Output the (X, Y) coordinate of the center of the cell containing the given text.  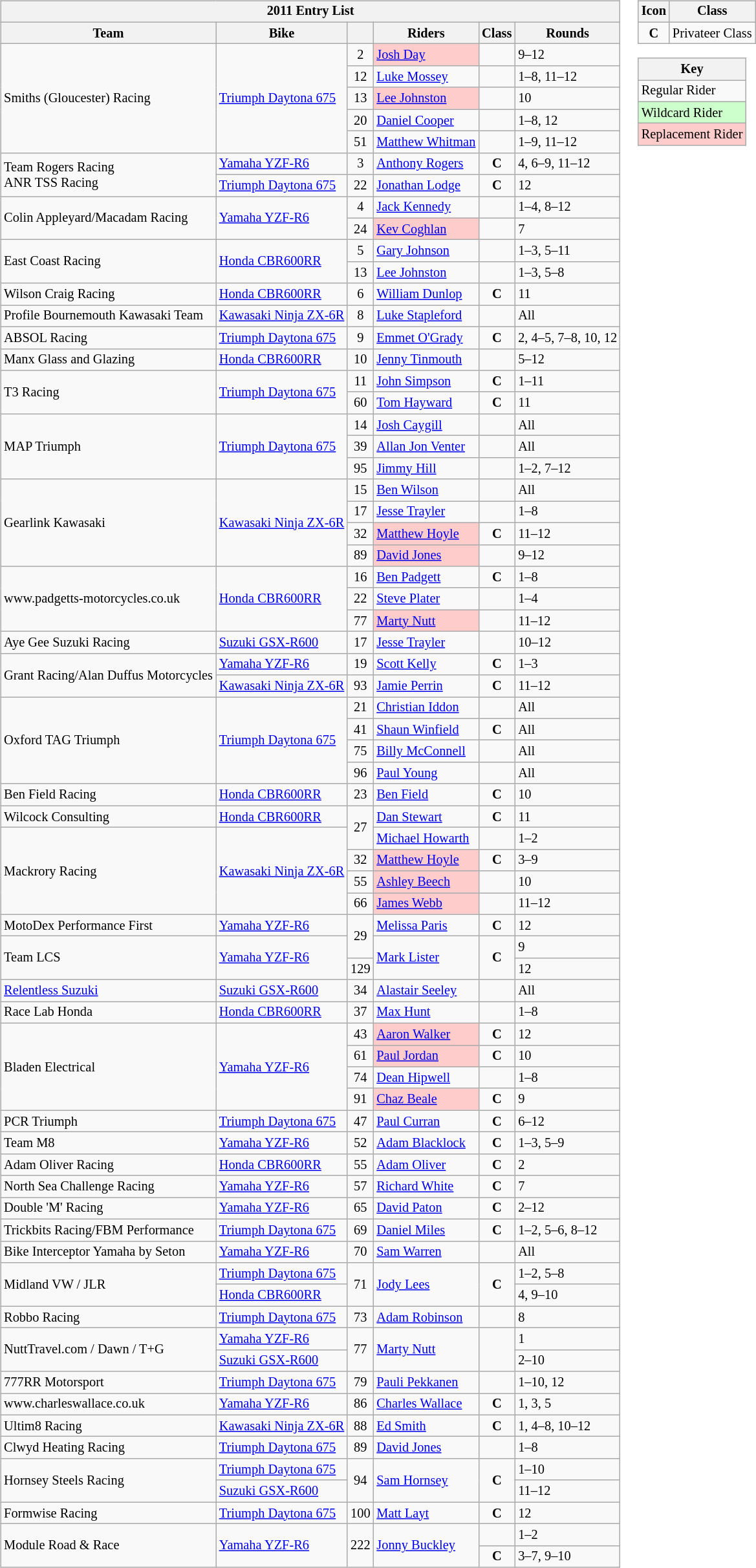
Smiths (Gloucester) Racing (109, 98)
66 (360, 904)
Emmet O'Grady (426, 338)
Adam Robinson (426, 1317)
1–4 (568, 599)
Gearlink Kawasaki (109, 522)
Sam Warren (426, 1252)
Kev Coghlan (426, 229)
15 (360, 490)
69 (360, 1230)
Luke Mossey (426, 77)
39 (360, 447)
3–9 (568, 860)
Steve Plater (426, 599)
Charles Wallace (426, 1404)
61 (360, 1056)
Josh Day (426, 55)
Wilson Craig Racing (109, 294)
19 (360, 664)
James Webb (426, 904)
Oxford TAG Triumph (109, 741)
1–3, 5–8 (568, 273)
Team LCS (109, 958)
Robbo Racing (109, 1317)
Ben Wilson (426, 490)
47 (360, 1121)
NuttTravel.com / Dawn / T+G (109, 1350)
Ben Field Racing (109, 795)
34 (360, 991)
1–3 (568, 664)
Matthew Whitman (426, 142)
71 (360, 1284)
3 (360, 164)
PCR Triumph (109, 1121)
Midland VW / JLR (109, 1284)
Ultim8 Racing (109, 1426)
14 (360, 425)
6–12 (568, 1121)
Jamie Perrin (426, 686)
Icon (654, 12)
John Simpson (426, 381)
Rounds (568, 33)
Paul Curran (426, 1121)
1–11 (568, 381)
4 (360, 208)
51 (360, 142)
Scott Kelly (426, 664)
73 (360, 1317)
Jenny Tinmouth (426, 360)
94 (360, 1481)
129 (360, 969)
Melissa Paris (426, 925)
Team (109, 33)
5 (360, 251)
52 (360, 1143)
Chaz Beale (426, 1099)
10–12 (568, 643)
www.padgetts-motorcycles.co.uk (109, 599)
1–3, 5–9 (568, 1143)
Max Hunt (426, 1013)
1–3, 5–11 (568, 251)
Ben Padgett (426, 577)
Sam Hornsey (426, 1481)
24 (360, 229)
6 (360, 294)
95 (360, 468)
20 (360, 120)
MAP Triumph (109, 446)
Team Rogers RacingANR TSS Racing (109, 175)
96 (360, 773)
Bladen Electrical (109, 1067)
1 (568, 1339)
Dan Stewart (426, 817)
57 (360, 1187)
4, 6–9, 11–12 (568, 164)
North Sea Challenge Racing (109, 1187)
86 (360, 1404)
Jonny Buckley (426, 1545)
3–7, 9–10 (568, 1556)
91 (360, 1099)
37 (360, 1013)
Team M8 (109, 1143)
5–12 (568, 360)
Aye Gee Suzuki Racing (109, 643)
Christian Iddon (426, 708)
Allan Jon Venter (426, 447)
Daniel Cooper (426, 120)
Ashley Beech (426, 882)
Billy McConnell (426, 751)
Race Lab Honda (109, 1013)
1–10, 12 (568, 1382)
Bike Interceptor Yamaha by Seton (109, 1252)
1, 3, 5 (568, 1404)
Wildcard Rider (692, 113)
Relentless Suzuki (109, 991)
Clwyd Heating Racing (109, 1448)
74 (360, 1078)
29 (360, 936)
Gary Johnson (426, 251)
Jimmy Hill (426, 468)
1–2, 5–8 (568, 1274)
Anthony Rogers (426, 164)
1, 4–8, 10–12 (568, 1426)
Mackrory Racing (109, 872)
MotoDex Performance First (109, 925)
Matt Layt (426, 1513)
Double 'M' Racing (109, 1208)
2, 4–5, 7–8, 10, 12 (568, 338)
Bike (282, 33)
1–10 (568, 1470)
Grant Racing/Alan Duffus Motorcycles (109, 675)
21 (360, 708)
2011 Entry List (310, 12)
Wilcock Consulting (109, 817)
Formwise Racing (109, 1513)
75 (360, 751)
Tom Hayward (426, 403)
1–9, 11–12 (568, 142)
Pauli Pekkanen (426, 1382)
Luke Stapleford (426, 316)
79 (360, 1382)
Riders (426, 33)
1–8, 11–12 (568, 77)
Hornsey Steels Racing (109, 1481)
Daniel Miles (426, 1230)
Paul Jordan (426, 1056)
Privateer Class (713, 33)
222 (360, 1545)
Jack Kennedy (426, 208)
23 (360, 795)
16 (360, 577)
60 (360, 403)
Paul Young (426, 773)
Shaun Winfield (426, 729)
1–2, 5–6, 8–12 (568, 1230)
Michael Howarth (426, 839)
100 (360, 1513)
27 (360, 828)
Ed Smith (426, 1426)
Manx Glass and Glazing (109, 360)
88 (360, 1426)
4, 9–10 (568, 1295)
41 (360, 729)
Mark Lister (426, 958)
T3 Racing (109, 392)
1–2, 7–12 (568, 468)
Jonathan Lodge (426, 186)
1–8, 12 (568, 120)
William Dunlop (426, 294)
www.charleswallace.co.uk (109, 1404)
Adam Blacklock (426, 1143)
Profile Bournemouth Kawasaki Team (109, 316)
Richard White (426, 1187)
43 (360, 1034)
Alastair Seeley (426, 991)
2–12 (568, 1208)
Jody Lees (426, 1284)
Replacement Rider (692, 134)
Module Road & Race (109, 1545)
Dean Hipwell (426, 1078)
Adam Oliver Racing (109, 1165)
Colin Appleyard/Macadam Racing (109, 219)
Regular Rider (692, 91)
Aaron Walker (426, 1034)
777RR Motorsport (109, 1382)
ABSOL Racing (109, 338)
Josh Caygill (426, 425)
Ben Field (426, 795)
93 (360, 686)
Adam Oliver (426, 1165)
Key (692, 69)
David Paton (426, 1208)
Trickbits Racing/FBM Performance (109, 1230)
1–4, 8–12 (568, 208)
65 (360, 1208)
2–10 (568, 1360)
East Coast Racing (109, 261)
70 (360, 1252)
